Pinpoint the cell where the given text exists, returning its [x, y] midpoint coordinate. 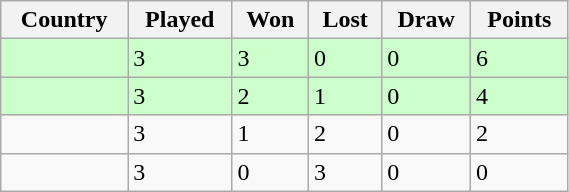
6 [520, 58]
Won [270, 20]
4 [520, 96]
Lost [346, 20]
Draw [426, 20]
Country [64, 20]
Played [180, 20]
Points [520, 20]
